Return [x, y] of the center of cell containing provided text 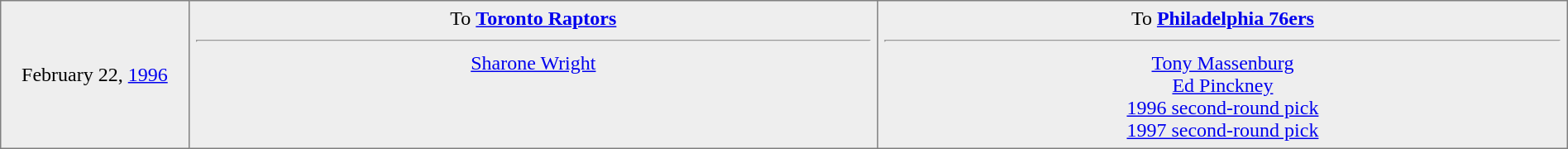
February 22, 1996 [94, 74]
To Toronto RaptorsSharone Wright [533, 74]
To Philadelphia 76ersTony MassenburgEd Pinckney1996 second-round pick1997 second-round pick [1223, 74]
